Pinpoint the cell where the given text exists, returning its [X, Y] midpoint coordinate. 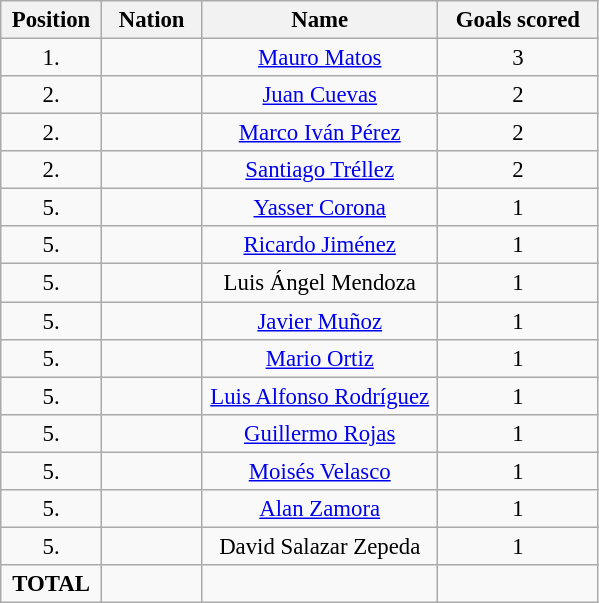
Position [52, 20]
Juan Cuevas [320, 95]
Luis Ángel Mendoza [320, 283]
Ricardo Jiménez [320, 245]
Javier Muñoz [320, 321]
Moisés Velasco [320, 471]
Yasser Corona [320, 208]
Marco Iván Pérez [320, 133]
Mauro Matos [320, 58]
Santiago Tréllez [320, 170]
David Salazar Zepeda [320, 546]
1. [52, 58]
3 [518, 58]
Guillermo Rojas [320, 433]
Luis Alfonso Rodríguez [320, 396]
Goals scored [518, 20]
Nation [152, 20]
Mario Ortiz [320, 358]
TOTAL [52, 584]
Alan Zamora [320, 509]
Name [320, 20]
